Extract the (x, y) coordinate from the center of the cell holding the provided text.  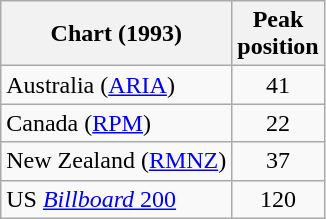
Peakposition (278, 34)
Chart (1993) (116, 34)
Canada (RPM) (116, 123)
New Zealand (RMNZ) (116, 161)
41 (278, 85)
Australia (ARIA) (116, 85)
22 (278, 123)
120 (278, 199)
37 (278, 161)
US Billboard 200 (116, 199)
